Determine the (x, y) coordinate at the center of the cell enclosing the given text.  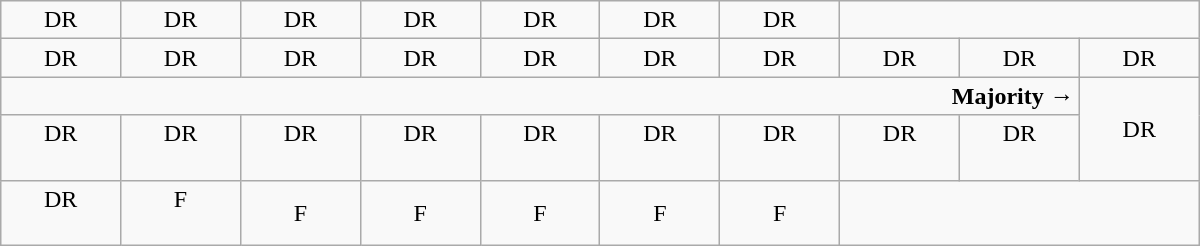
Majority → (540, 96)
